Capture the cell that displays the provided text and extract its (x, y) central coordinate. 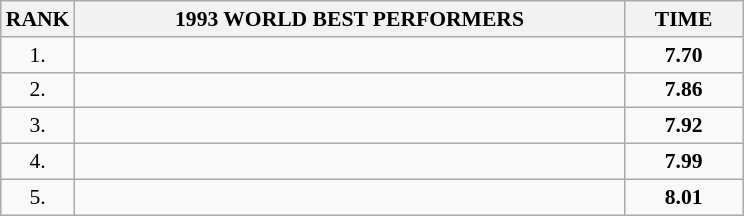
1. (38, 55)
5. (38, 197)
7.86 (684, 90)
8.01 (684, 197)
RANK (38, 19)
3. (38, 126)
TIME (684, 19)
2. (38, 90)
7.92 (684, 126)
7.99 (684, 162)
4. (38, 162)
1993 WORLD BEST PERFORMERS (349, 19)
7.70 (684, 55)
